Return [X, Y] of the center of cell containing provided text 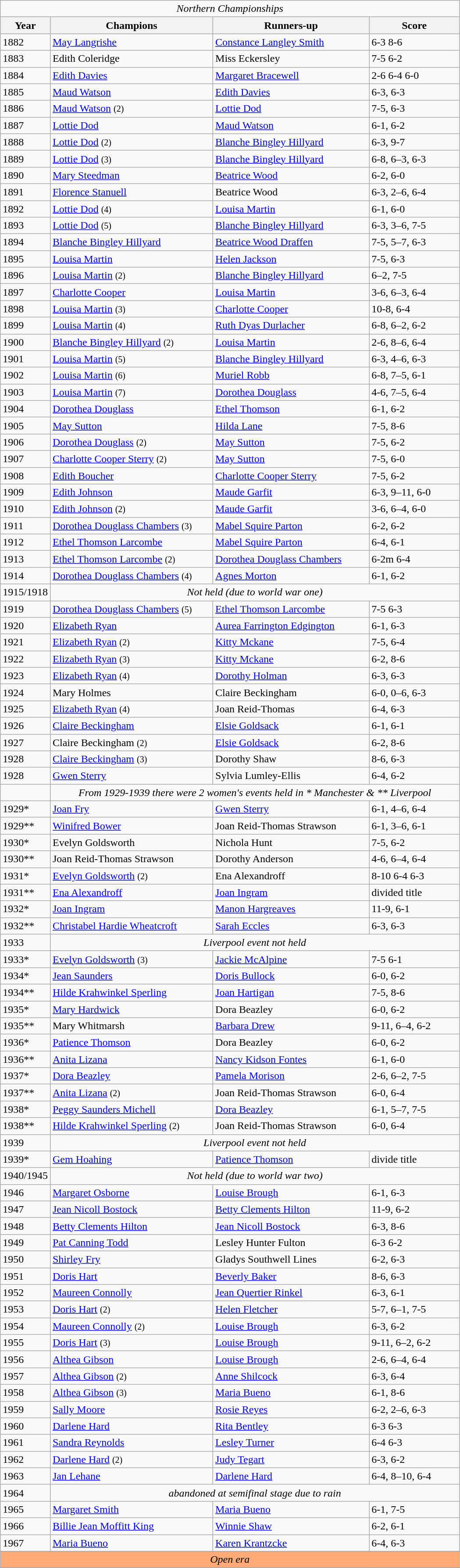
1923 [25, 676]
1912 [25, 542]
Billie Jean Moffitt King [132, 1526]
Open era [230, 1560]
Louisa Martin (5) [132, 359]
Score [414, 25]
1900 [25, 342]
Margaret Osborne [132, 1193]
Dorothy Shaw [291, 759]
Sylvia Lumley-Ellis [291, 776]
1939 [25, 1143]
1884 [25, 75]
5-7, 6–1, 7-5 [414, 1310]
1906 [25, 442]
2-6, 8–6, 6-4 [414, 342]
1888 [25, 142]
Gladys Southwell Lines [291, 1259]
Elizabeth Ryan (3) [132, 659]
Anne Shilcock [291, 1376]
Shirley Fry [132, 1259]
Edith Boucher [132, 475]
1954 [25, 1326]
1889 [25, 159]
4-6, 7–5, 6-4 [414, 392]
Helen Fletcher [291, 1310]
Joan Reid-Thomas [291, 709]
1947 [25, 1209]
Hilda Lane [291, 425]
Gem Hoahing [132, 1159]
Pat Canning Todd [132, 1242]
Peggy Saunders Michell [132, 1109]
Muriel Robb [291, 375]
1967 [25, 1543]
1899 [25, 326]
6-8, 6–3, 6-3 [414, 159]
Evelyn Goldsworth (3) [132, 959]
7-5 6-2 [414, 59]
1946 [25, 1193]
Althea Gibson (2) [132, 1376]
6-3, 6-4 [414, 1376]
1934** [25, 992]
1932* [25, 909]
Edith Coleridge [132, 59]
1920 [25, 626]
Nancy Kidson Fontes [291, 1059]
1955 [25, 1343]
1948 [25, 1226]
Doris Hart (2) [132, 1310]
1940/1945 [25, 1176]
Jan Lehane [132, 1476]
1926 [25, 726]
Maureen Connolly [132, 1293]
1897 [25, 292]
Hilde Krahwinkel Sperling (2) [132, 1126]
Helen Jackson [291, 259]
1905 [25, 425]
1883 [25, 59]
Doris Hart [132, 1276]
Mary Steedman [132, 175]
1952 [25, 1293]
divide title [414, 1159]
6-2, 6-3 [414, 1259]
7-5 6-1 [414, 959]
Evelyn Goldsworth [132, 842]
Northern Championships [230, 9]
Lottie Dod (4) [132, 209]
Dorothea Douglass Chambers (4) [132, 576]
Edith Johnson [132, 492]
6-1, 4–6, 6-4 [414, 809]
1935* [25, 1009]
7-5, 6-4 [414, 642]
2-6, 6–4, 6-4 [414, 1359]
6-3, 9–11, 6-0 [414, 492]
Lesley Turner [291, 1443]
Winnie Shaw [291, 1526]
1957 [25, 1376]
Margaret Smith [132, 1509]
6-2m 6-4 [414, 559]
Lottie Dod (3) [132, 159]
Barbara Drew [291, 1026]
1937* [25, 1076]
6-1, 8-6 [414, 1393]
6-4, 6-2 [414, 776]
Year [25, 25]
Mary Holmes [132, 692]
1937** [25, 1093]
Jean Saunders [132, 976]
6-8, 7–5, 6-1 [414, 375]
4-6, 6–4, 6-4 [414, 859]
1922 [25, 659]
Aurea Farrington Edgington [291, 626]
1890 [25, 175]
1927 [25, 743]
1885 [25, 92]
Ethel Thomson Larcombe (2) [132, 559]
1901 [25, 359]
6-1, 6-1 [414, 726]
1902 [25, 375]
6-0, 0–6, 6-3 [414, 692]
Beverly Baker [291, 1276]
11-9, 6-1 [414, 909]
1939* [25, 1159]
6-4, 6-1 [414, 542]
Judy Tegart [291, 1459]
Doris Bullock [291, 976]
Beatrice Wood Draffen [291, 242]
1919 [25, 609]
1915/1918 [25, 592]
1894 [25, 242]
6-3, 4–6, 6-3 [414, 359]
Sarah Eccles [291, 926]
Dorothy Holman [291, 676]
1962 [25, 1459]
3-6, 6–4, 6-0 [414, 509]
1938** [25, 1126]
Constance Langley Smith [291, 42]
Miss Eckersley [291, 59]
1924 [25, 692]
6-1, 5–7, 7-5 [414, 1109]
Louisa Martin (7) [132, 392]
Winifred Bower [132, 826]
abandoned at semifinal stage due to rain [254, 1493]
6-8, 6–2, 6-2 [414, 326]
Ethel Thomson [291, 409]
1908 [25, 475]
6-3 8-6 [414, 42]
1886 [25, 109]
1903 [25, 392]
Blanche Bingley Hillyard (2) [132, 342]
Lottie Dod (2) [132, 142]
Maud Watson (2) [132, 109]
1936** [25, 1059]
11-9, 6-2 [414, 1209]
1929* [25, 809]
1931** [25, 892]
Jackie McAlpine [291, 959]
Not held (due to world war one) [254, 592]
6-4 6-3 [414, 1443]
6-3, 3–6, 7-5 [414, 226]
Althea Gibson (3) [132, 1393]
1893 [25, 226]
Louisa Martin (6) [132, 375]
Champions [132, 25]
3-6, 6–3, 6-4 [414, 292]
1904 [25, 409]
Sandra Reynolds [132, 1443]
1960 [25, 1426]
Charlotte Cooper Sterry (2) [132, 459]
1930** [25, 859]
1950 [25, 1259]
1887 [25, 125]
1949 [25, 1242]
6-3, 9-7 [414, 142]
1895 [25, 259]
Karen Krantzcke [291, 1543]
9-11, 6–2, 6-2 [414, 1343]
Dorothea Douglass Chambers [291, 559]
Elizabeth Ryan (2) [132, 642]
6-1, 3–6, 6-1 [414, 826]
1965 [25, 1509]
Christabel Hardie Wheatcroft [132, 926]
6-4, 8–10, 6-4 [414, 1476]
1913 [25, 559]
Anita Lizana [132, 1059]
Elizabeth Ryan [132, 626]
1898 [25, 309]
Dorothea Douglass (2) [132, 442]
Doris Hart (3) [132, 1343]
6-2, 6-1 [414, 1526]
1931* [25, 876]
Nichola Hunt [291, 842]
Joan Fry [132, 809]
7-5 6-3 [414, 609]
1914 [25, 576]
Dorothea Douglass Chambers (5) [132, 609]
6-3 6-3 [414, 1426]
7-5, 5–7, 6-3 [414, 242]
Louisa Martin (4) [132, 326]
Pamela Morison [291, 1076]
1910 [25, 509]
Claire Beckingham (2) [132, 743]
Agnes Morton [291, 576]
Claire Beckingham (3) [132, 759]
6-2, 6-2 [414, 526]
1961 [25, 1443]
1966 [25, 1526]
1951 [25, 1276]
Runners-up [291, 25]
1953 [25, 1310]
1964 [25, 1493]
6-2, 2–6, 6-3 [414, 1409]
6-1, 7-5 [414, 1509]
Hilde Krahwinkel Sperling [132, 992]
6-3 6-2 [414, 1242]
Margaret Bracewell [291, 75]
1909 [25, 492]
Sally Moore [132, 1409]
1925 [25, 709]
1935** [25, 1026]
6-2, 6-0 [414, 175]
1959 [25, 1409]
1929** [25, 826]
Rosie Reyes [291, 1409]
Florence Stanuell [132, 192]
Dorothea Douglass Chambers (3) [132, 526]
Manon Hargreaves [291, 909]
1938* [25, 1109]
1882 [25, 42]
1930* [25, 842]
Mary Whitmarsh [132, 1026]
From 1929-1939 there were 2 women's events held in * Manchester & ** Liverpool [254, 793]
Edith Johnson (2) [132, 509]
1936* [25, 1043]
Rita Bentley [291, 1426]
1963 [25, 1476]
Darlene Hard (2) [132, 1459]
Louisa Martin (3) [132, 309]
Charlotte Cooper Sterry [291, 475]
Mary Hardwick [132, 1009]
Lottie Dod (5) [132, 226]
2-6 6-4 6-0 [414, 75]
Jean Quertier Rinkel [291, 1293]
1956 [25, 1359]
Ruth Dyas Durlacher [291, 326]
1933* [25, 959]
2-6, 6–2, 7-5 [414, 1076]
1896 [25, 276]
6–2, 7-5 [414, 276]
1907 [25, 459]
1911 [25, 526]
Not held (due to world war two) [254, 1176]
10-8, 6-4 [414, 309]
Anita Lizana (2) [132, 1093]
Lesley Hunter Fulton [291, 1242]
Dorothy Anderson [291, 859]
9-11, 6–4, 6-2 [414, 1026]
6-3, 6-1 [414, 1293]
May Langrishe [132, 42]
1934* [25, 976]
1892 [25, 209]
1921 [25, 642]
1933 [25, 942]
Maureen Connolly (2) [132, 1326]
7-5, 6-0 [414, 459]
Althea Gibson [132, 1359]
1891 [25, 192]
6-3, 2–6, 6-4 [414, 192]
Evelyn Goldsworth (2) [132, 876]
divided title [414, 892]
6-3, 8-6 [414, 1226]
1932** [25, 926]
1958 [25, 1393]
Louisa Martin (2) [132, 276]
Joan Hartigan [291, 992]
8-10 6-4 6-3 [414, 876]
